Output the [x, y] coordinate of the center of the cell containing the given text.  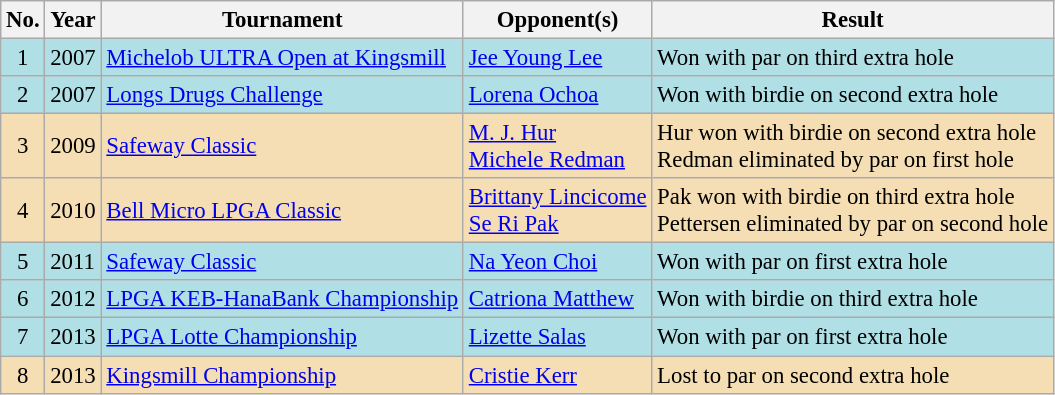
2009 [73, 146]
3 [23, 146]
Michelob ULTRA Open at Kingsmill [282, 58]
Opponent(s) [557, 20]
Bell Micro LPGA Classic [282, 210]
1 [23, 58]
7 [23, 337]
No. [23, 20]
Brittany Lincicome Se Ri Pak [557, 210]
2012 [73, 299]
Jee Young Lee [557, 58]
Pak won with birdie on third extra holePettersen eliminated by par on second hole [853, 210]
Result [853, 20]
8 [23, 375]
Na Yeon Choi [557, 262]
LPGA KEB-HanaBank Championship [282, 299]
Won with birdie on third extra hole [853, 299]
5 [23, 262]
Lizette Salas [557, 337]
2010 [73, 210]
LPGA Lotte Championship [282, 337]
Tournament [282, 20]
Year [73, 20]
Kingsmill Championship [282, 375]
4 [23, 210]
M. J. Hur Michele Redman [557, 146]
Won with par on third extra hole [853, 58]
6 [23, 299]
Lorena Ochoa [557, 95]
Catriona Matthew [557, 299]
2 [23, 95]
Won with birdie on second extra hole [853, 95]
Longs Drugs Challenge [282, 95]
Cristie Kerr [557, 375]
Lost to par on second extra hole [853, 375]
2011 [73, 262]
Hur won with birdie on second extra holeRedman eliminated by par on first hole [853, 146]
